Find where the given text appears and provide that cell's center as (x, y) coordinate. 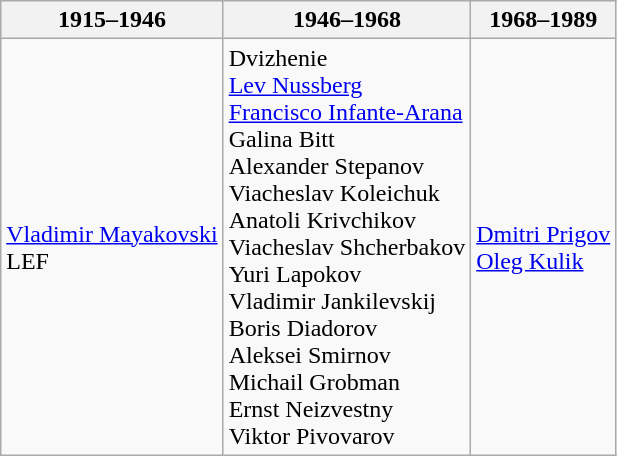
Vladimir MayakovskiLEF (112, 247)
1915–1946 (112, 20)
1946–1968 (347, 20)
Dmitri PrigovOleg Kulik (544, 247)
1968–1989 (544, 20)
